From the cell containing the given text, extract its center point as [x, y] coordinate. 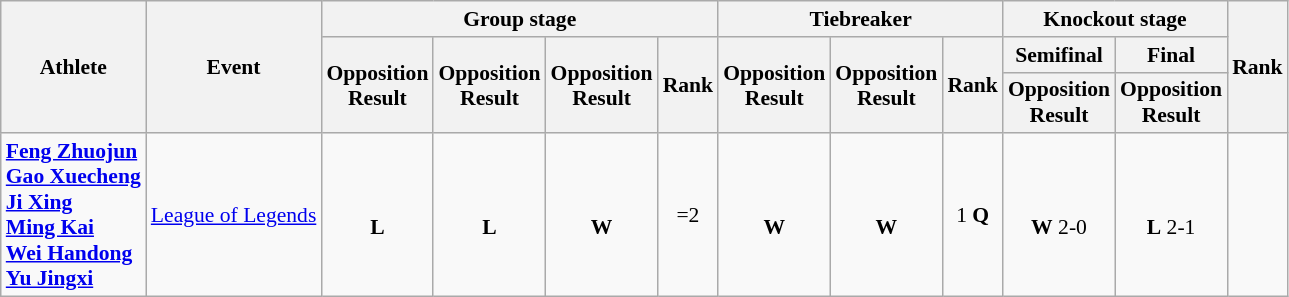
Final [1171, 55]
=2 [688, 216]
W 2-0 [1059, 216]
League of Legends [234, 216]
Athlete [74, 67]
1 Q [972, 216]
Tiebreaker [860, 19]
Semifinal [1059, 55]
Knockout stage [1115, 19]
Event [234, 67]
Group stage [520, 19]
Feng ZhuojunGao XuechengJi XingMing KaiWei HandongYu Jingxi [74, 216]
L 2-1 [1171, 216]
